Find where the given text appears and provide that cell's center as (x, y) coordinate. 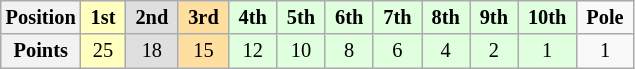
18 (152, 51)
3rd (203, 17)
10th (547, 17)
2nd (152, 17)
6 (397, 51)
5th (301, 17)
Pole (604, 17)
12 (253, 51)
15 (203, 51)
4th (253, 17)
8 (349, 51)
10 (301, 51)
6th (349, 17)
2 (494, 51)
4 (446, 51)
9th (494, 17)
25 (104, 51)
7th (397, 17)
Position (41, 17)
Points (41, 51)
8th (446, 17)
1st (104, 17)
